Provide the (X, Y) coordinate of the cell's center where the given text is located.  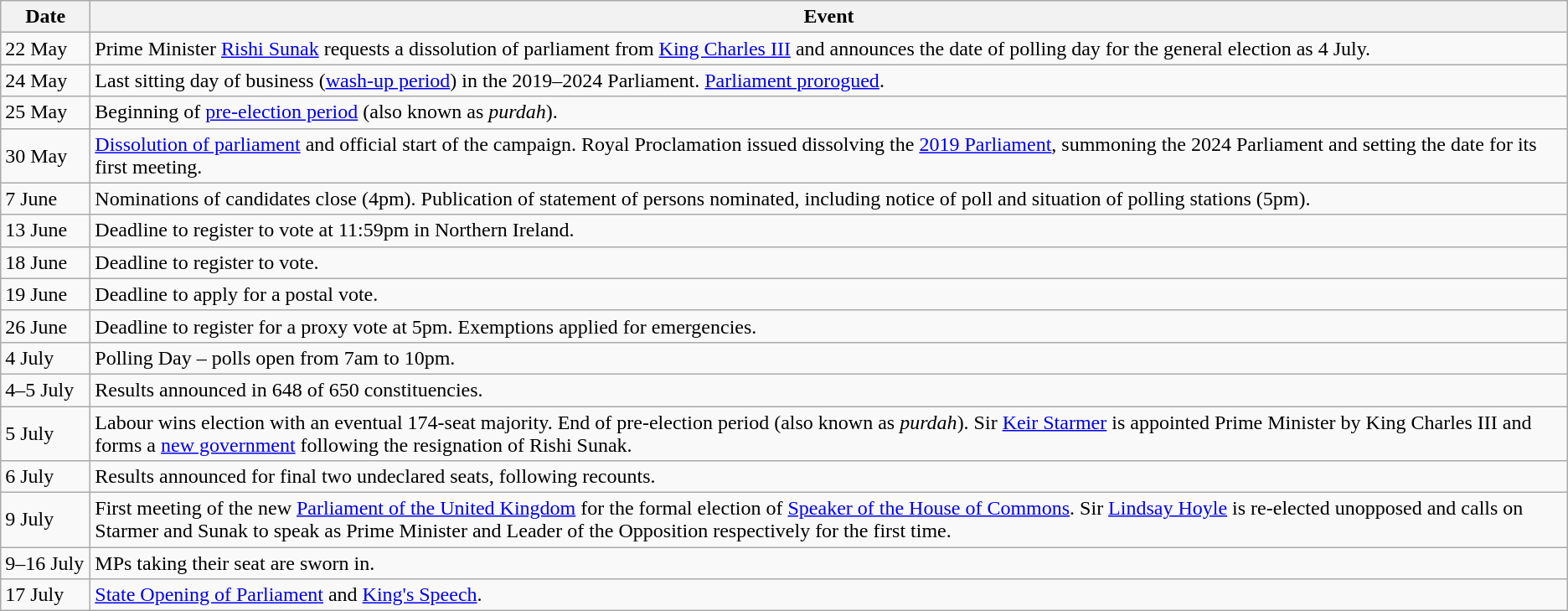
17 July (45, 595)
Results announced in 648 of 650 constituencies. (829, 390)
5 July (45, 432)
19 June (45, 294)
9–16 July (45, 563)
Deadline to register for a proxy vote at 5pm. Exemptions applied for emergencies. (829, 326)
25 May (45, 112)
26 June (45, 326)
State Opening of Parliament and King's Speech. (829, 595)
Deadline to register to vote at 11:59pm in Northern Ireland. (829, 230)
9 July (45, 520)
6 July (45, 477)
4–5 July (45, 390)
4 July (45, 358)
MPs taking their seat are sworn in. (829, 563)
Date (45, 17)
24 May (45, 80)
22 May (45, 49)
Beginning of pre-election period (also known as purdah). (829, 112)
7 June (45, 199)
18 June (45, 262)
Results announced for final two undeclared seats, following recounts. (829, 477)
Deadline to register to vote. (829, 262)
Polling Day – polls open from 7am to 10pm. (829, 358)
30 May (45, 156)
Deadline to apply for a postal vote. (829, 294)
Last sitting day of business (wash-up period) in the 2019–2024 Parliament. Parliament prorogued. (829, 80)
13 June (45, 230)
Event (829, 17)
